Search for the cell housing the specified text and yield its [x, y] center coordinate. 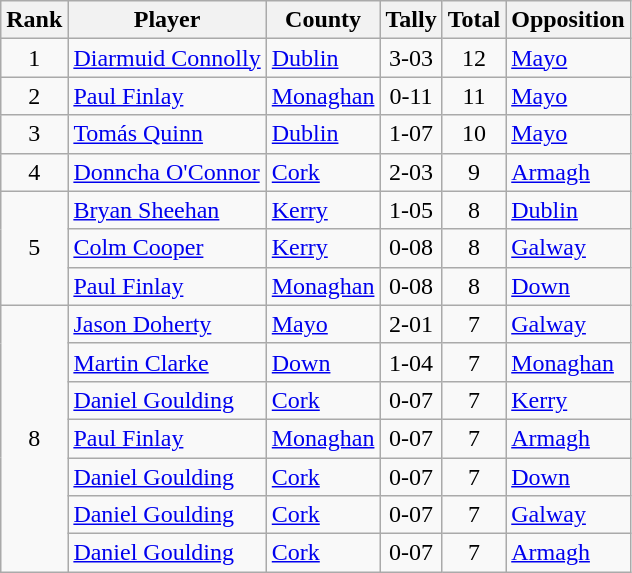
1-05 [411, 210]
12 [474, 58]
3 [34, 134]
Martin Clarke [167, 362]
10 [474, 134]
Total [474, 20]
Tomás Quinn [167, 134]
9 [474, 172]
5 [34, 248]
2-01 [411, 324]
4 [34, 172]
Rank [34, 20]
1 [34, 58]
0-11 [411, 96]
1-04 [411, 362]
County [323, 20]
Donncha O'Connor [167, 172]
1-07 [411, 134]
Tally [411, 20]
Bryan Sheehan [167, 210]
2 [34, 96]
Player [167, 20]
2-03 [411, 172]
Diarmuid Connolly [167, 58]
3-03 [411, 58]
Opposition [568, 20]
11 [474, 96]
Jason Doherty [167, 324]
Colm Cooper [167, 248]
